Find where the given text appears and provide that cell's center as (X, Y) coordinate. 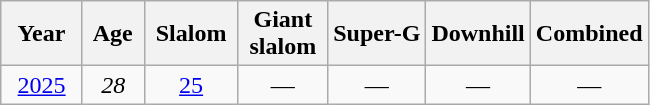
25 (191, 85)
Downhill (478, 34)
28 (113, 85)
Giant slalom (283, 34)
Super-G (377, 34)
2025 (42, 85)
Age (113, 34)
Year (42, 34)
Slalom (191, 34)
Combined (589, 34)
